Pinpoint the cell where the given text exists, returning its (x, y) midpoint coordinate. 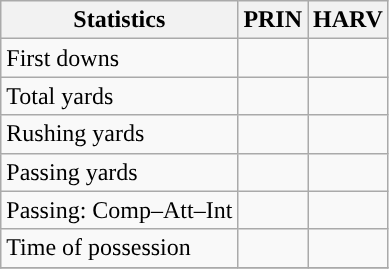
Total yards (120, 96)
HARV (348, 20)
Passing yards (120, 172)
Rushing yards (120, 134)
Passing: Comp–Att–Int (120, 210)
Statistics (120, 20)
PRIN (273, 20)
First downs (120, 58)
Time of possession (120, 248)
